Extract the (X, Y) coordinate from the center of the cell holding the provided text.  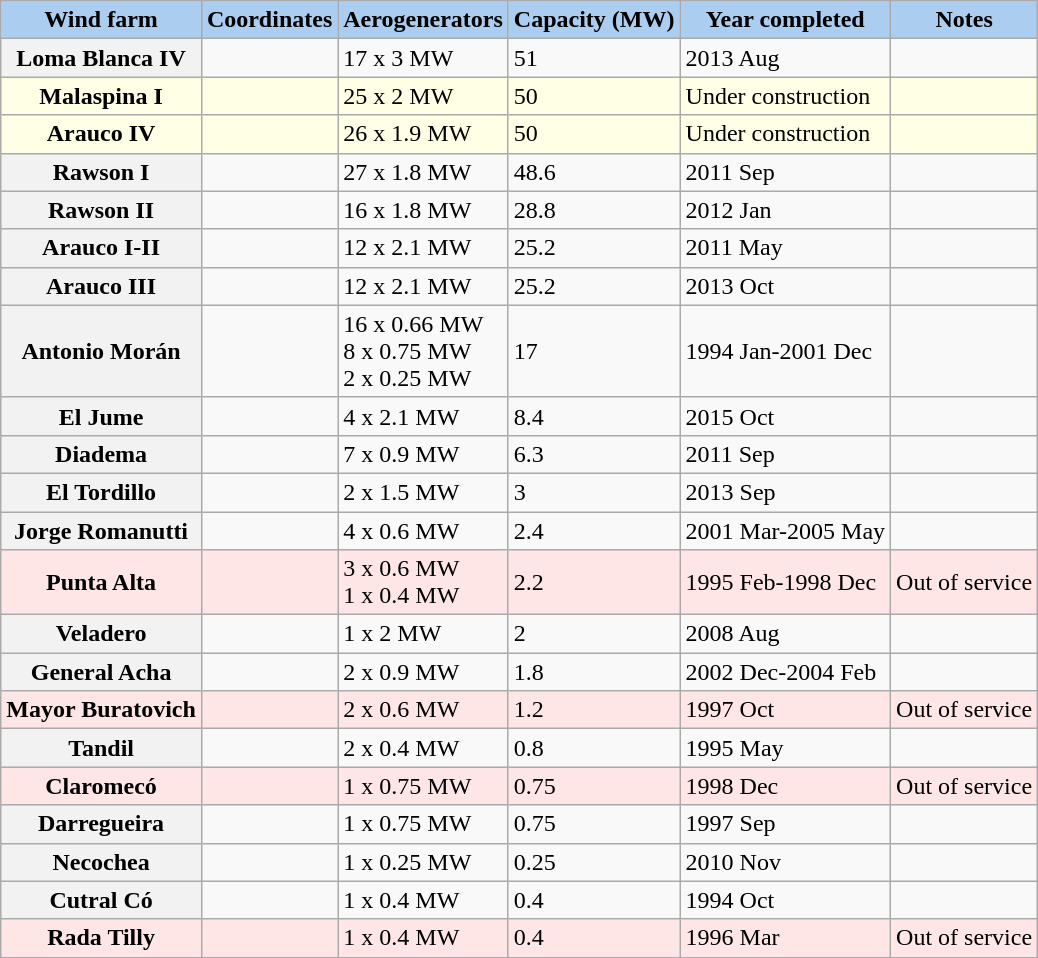
2 x 0.9 MW (424, 672)
17 x 3 MW (424, 58)
3 x 0.6 MW1 x 0.4 MW (424, 582)
1998 Dec (786, 786)
2.2 (594, 582)
17 (594, 351)
2002 Dec-2004 Feb (786, 672)
Necochea (102, 862)
Year completed (786, 20)
16 x 0.66 MW8 x 0.75 MW2 x 0.25 MW (424, 351)
Claromecó (102, 786)
1997 Oct (786, 710)
4 x 2.1 MW (424, 416)
2013 Aug (786, 58)
28.8 (594, 210)
2010 Nov (786, 862)
Jorge Romanutti (102, 531)
Wind farm (102, 20)
1.2 (594, 710)
16 x 1.8 MW (424, 210)
51 (594, 58)
26 x 1.9 MW (424, 134)
1995 May (786, 748)
0.8 (594, 748)
2008 Aug (786, 634)
2 x 0.4 MW (424, 748)
8.4 (594, 416)
1997 Sep (786, 824)
3 (594, 492)
1994 Jan-2001 Dec (786, 351)
27 x 1.8 MW (424, 172)
2012 Jan (786, 210)
Mayor Buratovich (102, 710)
7 x 0.9 MW (424, 454)
Aerogenerators (424, 20)
Loma Blanca IV (102, 58)
1.8 (594, 672)
Arauco I-II (102, 248)
2.4 (594, 531)
Antonio Morán (102, 351)
Tandil (102, 748)
1995 Feb-1998 Dec (786, 582)
48.6 (594, 172)
2013 Sep (786, 492)
Notes (964, 20)
2 (594, 634)
1994 Oct (786, 900)
1996 Mar (786, 938)
Punta Alta (102, 582)
6.3 (594, 454)
2 x 0.6 MW (424, 710)
Cutral Có (102, 900)
4 x 0.6 MW (424, 531)
Rawson I (102, 172)
El Jume (102, 416)
Coordinates (269, 20)
2015 Oct (786, 416)
Diadema (102, 454)
Rawson II (102, 210)
2013 Oct (786, 286)
Rada Tilly (102, 938)
1 x 2 MW (424, 634)
El Tordillo (102, 492)
Arauco IV (102, 134)
Arauco III (102, 286)
1 x 0.25 MW (424, 862)
2 x 1.5 MW (424, 492)
General Acha (102, 672)
Malaspina I (102, 96)
25 x 2 MW (424, 96)
2001 Mar-2005 May (786, 531)
Capacity (MW) (594, 20)
Veladero (102, 634)
2011 May (786, 248)
Darregueira (102, 824)
0.25 (594, 862)
